Scan for the cell matching the given text and deliver its [X, Y] coordinate at center. 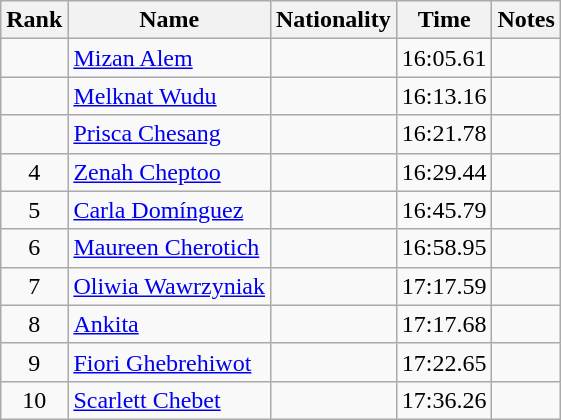
Mizan Alem [170, 58]
17:22.65 [444, 362]
9 [34, 362]
Time [444, 20]
16:13.16 [444, 96]
Oliwia Wawrzyniak [170, 286]
Notes [526, 20]
Carla Domínguez [170, 210]
Maureen Cherotich [170, 248]
Name [170, 20]
8 [34, 324]
Ankita [170, 324]
Fiori Ghebrehiwot [170, 362]
Nationality [333, 20]
16:45.79 [444, 210]
Rank [34, 20]
17:36.26 [444, 400]
Scarlett Chebet [170, 400]
10 [34, 400]
Zenah Cheptoo [170, 172]
4 [34, 172]
16:05.61 [444, 58]
5 [34, 210]
Prisca Chesang [170, 134]
16:58.95 [444, 248]
16:29.44 [444, 172]
Melknat Wudu [170, 96]
16:21.78 [444, 134]
6 [34, 248]
7 [34, 286]
17:17.68 [444, 324]
17:17.59 [444, 286]
